From the cell containing the given text, extract its center point as (X, Y) coordinate. 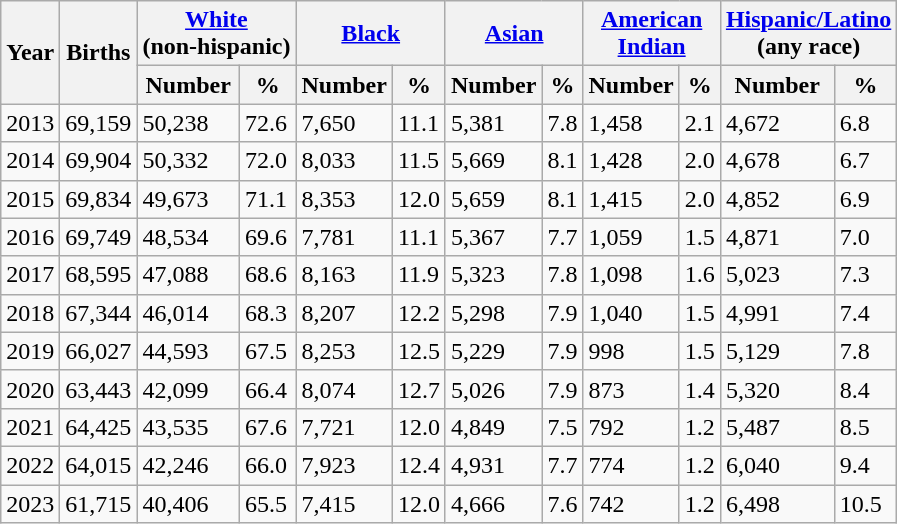
1,098 (631, 275)
White(non-hispanic) (216, 34)
72.6 (268, 123)
6.8 (866, 123)
7,415 (344, 503)
61,715 (98, 503)
7.0 (866, 237)
6.9 (866, 199)
1.6 (700, 275)
69.6 (268, 237)
5,129 (777, 351)
7.6 (562, 503)
8.4 (866, 389)
64,015 (98, 465)
11.5 (418, 161)
9.4 (866, 465)
4,849 (493, 427)
67.6 (268, 427)
40,406 (188, 503)
7,650 (344, 123)
69,749 (98, 237)
12.4 (418, 465)
792 (631, 427)
71.1 (268, 199)
6,498 (777, 503)
Asian (514, 34)
65.5 (268, 503)
67,344 (98, 313)
2016 (30, 237)
4,672 (777, 123)
5,298 (493, 313)
69,834 (98, 199)
1,428 (631, 161)
46,014 (188, 313)
873 (631, 389)
2022 (30, 465)
AmericanIndian (652, 34)
5,320 (777, 389)
5,023 (777, 275)
5,229 (493, 351)
48,534 (188, 237)
742 (631, 503)
Year (30, 52)
Black (370, 34)
49,673 (188, 199)
7,781 (344, 237)
44,593 (188, 351)
6,040 (777, 465)
43,535 (188, 427)
8,074 (344, 389)
12.7 (418, 389)
50,238 (188, 123)
8,033 (344, 161)
1,040 (631, 313)
5,659 (493, 199)
2014 (30, 161)
5,323 (493, 275)
12.5 (418, 351)
5,367 (493, 237)
5,381 (493, 123)
12.2 (418, 313)
774 (631, 465)
4,852 (777, 199)
66.0 (268, 465)
Hispanic/Latino(any race) (808, 34)
66.4 (268, 389)
7.5 (562, 427)
68,595 (98, 275)
8.5 (866, 427)
4,871 (777, 237)
11.9 (418, 275)
1,415 (631, 199)
2.1 (700, 123)
2017 (30, 275)
2020 (30, 389)
Births (98, 52)
72.0 (268, 161)
64,425 (98, 427)
8,253 (344, 351)
5,669 (493, 161)
2021 (30, 427)
5,026 (493, 389)
42,099 (188, 389)
5,487 (777, 427)
66,027 (98, 351)
10.5 (866, 503)
69,159 (98, 123)
47,088 (188, 275)
68.3 (268, 313)
2013 (30, 123)
4,666 (493, 503)
2023 (30, 503)
2015 (30, 199)
68.6 (268, 275)
4,931 (493, 465)
67.5 (268, 351)
7,923 (344, 465)
7,721 (344, 427)
1,458 (631, 123)
1,059 (631, 237)
50,332 (188, 161)
4,991 (777, 313)
1.4 (700, 389)
6.7 (866, 161)
69,904 (98, 161)
42,246 (188, 465)
7.4 (866, 313)
8,163 (344, 275)
8,353 (344, 199)
8,207 (344, 313)
7.3 (866, 275)
998 (631, 351)
2019 (30, 351)
63,443 (98, 389)
4,678 (777, 161)
2018 (30, 313)
